Return [X, Y] of the center of cell containing provided text 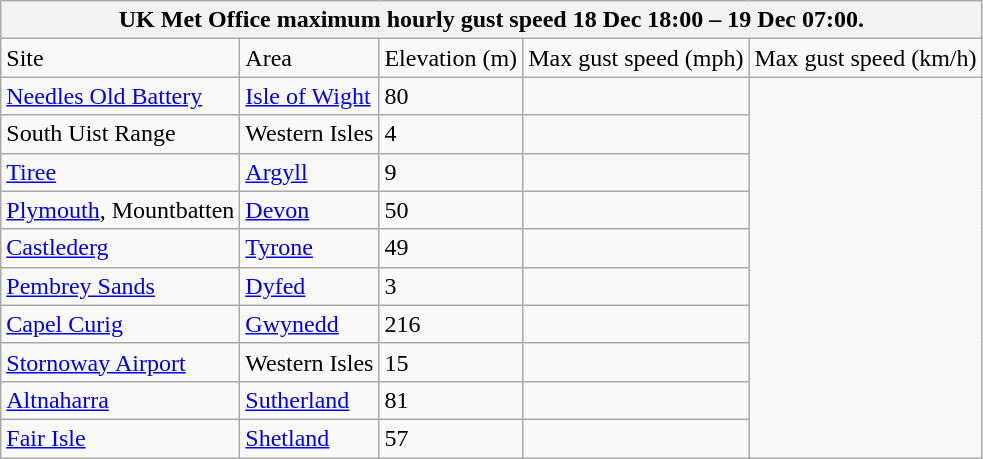
15 [451, 362]
Sutherland [310, 400]
Dyfed [310, 286]
Castlederg [120, 248]
Max gust speed (mph) [636, 58]
Isle of Wight [310, 96]
Tiree [120, 172]
80 [451, 96]
Argyll [310, 172]
49 [451, 248]
Altnaharra [120, 400]
81 [451, 400]
Max gust speed (km/h) [866, 58]
216 [451, 324]
Gwynedd [310, 324]
Pembrey Sands [120, 286]
Needles Old Battery [120, 96]
Shetland [310, 438]
UK Met Office maximum hourly gust speed 18 Dec 18:00 – 19 Dec 07:00. [492, 20]
50 [451, 210]
57 [451, 438]
Fair Isle [120, 438]
Tyrone [310, 248]
South Uist Range [120, 134]
Elevation (m) [451, 58]
3 [451, 286]
Plymouth, Mountbatten [120, 210]
9 [451, 172]
Stornoway Airport [120, 362]
Area [310, 58]
Capel Curig [120, 324]
Site [120, 58]
4 [451, 134]
Devon [310, 210]
